From the cell containing the given text, extract its center point as [x, y] coordinate. 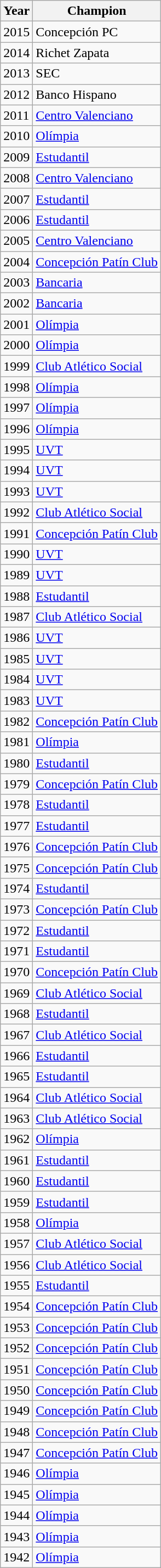
1997 [16, 408]
1979 [16, 784]
1990 [16, 554]
1945 [16, 1494]
1976 [16, 847]
2011 [16, 115]
1942 [16, 1557]
2000 [16, 345]
1974 [16, 888]
1988 [16, 596]
1958 [16, 1223]
1985 [16, 659]
2002 [16, 304]
2006 [16, 220]
Richet Zapata [97, 53]
1960 [16, 1181]
2013 [16, 74]
1984 [16, 680]
2004 [16, 262]
Banco Hispano [97, 94]
2003 [16, 283]
1955 [16, 1286]
1970 [16, 972]
1996 [16, 429]
1977 [16, 826]
Concepción PC [97, 32]
1944 [16, 1515]
1950 [16, 1390]
1966 [16, 1056]
1946 [16, 1474]
1943 [16, 1536]
1994 [16, 471]
1993 [16, 491]
1949 [16, 1411]
2012 [16, 94]
1967 [16, 1035]
1973 [16, 909]
1995 [16, 450]
1981 [16, 742]
Champion [97, 11]
1983 [16, 701]
1968 [16, 1014]
1998 [16, 387]
2014 [16, 53]
1965 [16, 1077]
2010 [16, 136]
1954 [16, 1307]
1969 [16, 993]
2007 [16, 199]
2008 [16, 178]
1948 [16, 1432]
1959 [16, 1202]
1952 [16, 1348]
1980 [16, 763]
1989 [16, 575]
1957 [16, 1244]
1947 [16, 1453]
1971 [16, 951]
1992 [16, 512]
1987 [16, 617]
Year [16, 11]
1972 [16, 931]
1982 [16, 721]
1951 [16, 1369]
1963 [16, 1118]
2009 [16, 157]
1999 [16, 366]
1991 [16, 533]
1964 [16, 1097]
2005 [16, 240]
1962 [16, 1139]
2015 [16, 32]
1986 [16, 638]
1961 [16, 1160]
SEC [97, 74]
2001 [16, 324]
1975 [16, 867]
1956 [16, 1264]
1953 [16, 1328]
1978 [16, 805]
